Find where the given text appears and provide that cell's center as (X, Y) coordinate. 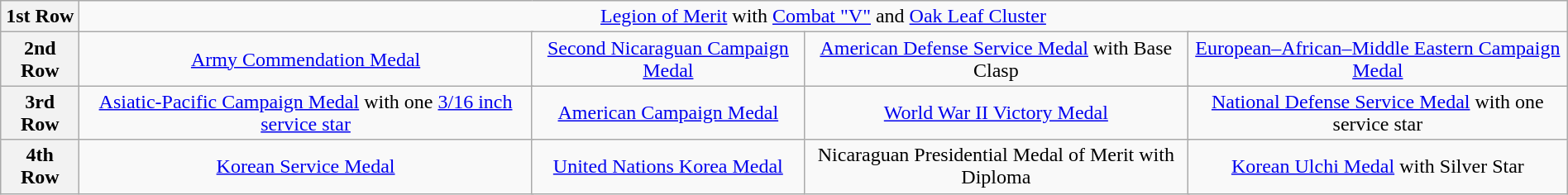
American Campaign Medal (668, 112)
Second Nicaraguan Campaign Medal (668, 59)
European–African–Middle Eastern Campaign Medal (1378, 59)
American Defense Service Medal with Base Clasp (996, 59)
National Defense Service Medal with one service star (1378, 112)
2nd Row (40, 59)
Korean Service Medal (306, 167)
Army Commendation Medal (306, 59)
4th Row (40, 167)
Asiatic-Pacific Campaign Medal with one 3/16 inch service star (306, 112)
1st Row (40, 17)
World War II Victory Medal (996, 112)
United Nations Korea Medal (668, 167)
Legion of Merit with Combat "V" and Oak Leaf Cluster (824, 17)
3rd Row (40, 112)
Korean Ulchi Medal with Silver Star (1378, 167)
Nicaraguan Presidential Medal of Merit with Diploma (996, 167)
